Provide the (X, Y) coordinate of the cell's center where the given text is located.  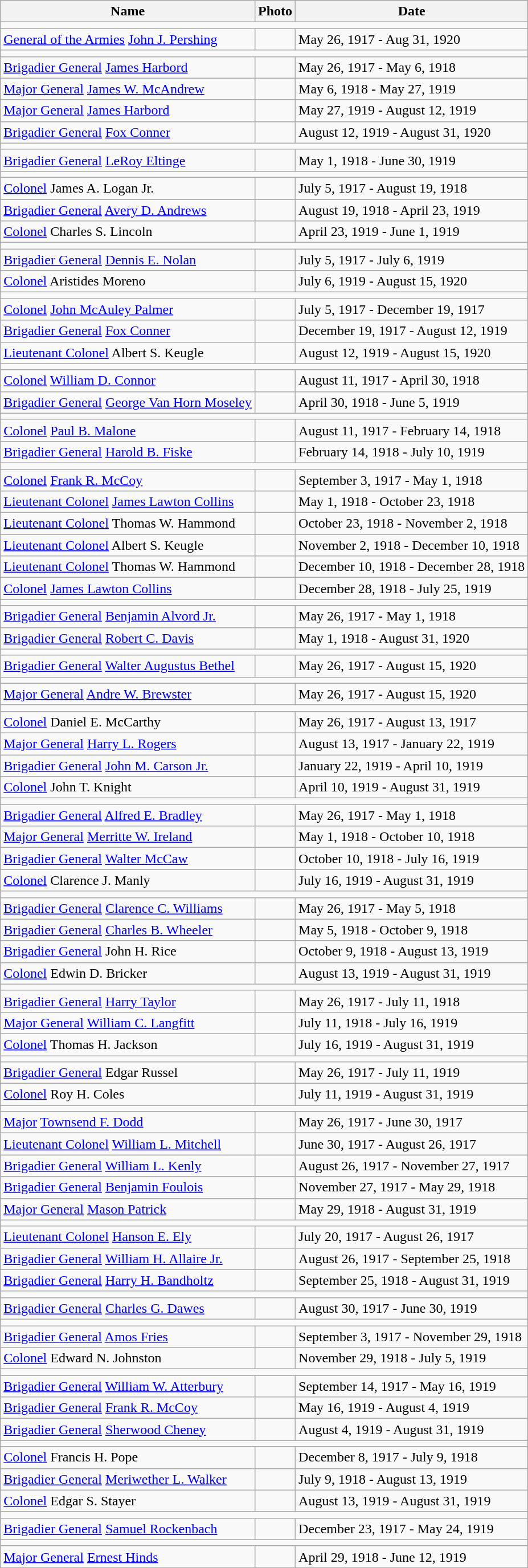
August 11, 1917 - April 30, 1918 (412, 381)
Colonel Francis H. Pope (128, 1457)
Brigadier General Sherwood Cheney (128, 1430)
Lieutenant Colonel James Lawton Collins (128, 502)
December 19, 1917 - August 12, 1919 (412, 331)
October 9, 1918 - August 13, 1919 (412, 952)
Colonel Edward N. Johnston (128, 1358)
Colonel Aristides Moreno (128, 281)
Photo (275, 11)
May 5, 1918 - October 9, 1918 (412, 930)
December 23, 1917 - May 24, 1919 (412, 1529)
October 10, 1918 - July 16, 1919 (412, 859)
Brigadier General Walter Augustus Bethel (128, 666)
Colonel John T. Knight (128, 787)
May 1, 1918 - June 30, 1919 (412, 160)
Name (128, 11)
Colonel Charles S. Lincoln (128, 232)
Brigadier General Avery D. Andrews (128, 210)
May 26, 1917 - Aug 31, 1920 (412, 39)
October 23, 1918 - November 2, 1918 (412, 524)
September 3, 1917 - November 29, 1918 (412, 1336)
Major General Ernest Hinds (128, 1557)
Brigadier General John H. Rice (128, 952)
Colonel Frank R. McCoy (128, 480)
August 12, 1919 - August 15, 1920 (412, 353)
May 1, 1918 - August 31, 1920 (412, 638)
Brigadier General George Van Horn Moseley (128, 402)
May 6, 1918 - May 27, 1919 (412, 89)
General of the Armies John J. Pershing (128, 39)
Major General William C. Langfitt (128, 1023)
Brigadier General Dennis E. Nolan (128, 260)
Brigadier General William L. Kenly (128, 1166)
Brigadier General Amos Fries (128, 1336)
January 22, 1919 - April 10, 1919 (412, 765)
Colonel Thomas H. Jackson (128, 1044)
Colonel Roy H. Coles (128, 1095)
Colonel William D. Connor (128, 381)
April 30, 1918 - June 5, 1919 (412, 402)
Major General Mason Patrick (128, 1209)
July 6, 1919 - August 15, 1920 (412, 281)
Brigadier General James Harbord (128, 67)
August 12, 1919 - August 31, 1920 (412, 132)
July 11, 1918 - July 16, 1919 (412, 1023)
Brigadier General Benjamin Foulois (128, 1187)
August 13, 1917 - January 22, 1919 (412, 744)
July 9, 1918 - August 13, 1919 (412, 1479)
Brigadier General William W. Atterbury (128, 1386)
Brigadier General Frank R. McCoy (128, 1408)
April 23, 1919 - June 1, 1919 (412, 232)
Colonel Edgar S. Stayer (128, 1501)
May 26, 1917 - May 5, 1918 (412, 908)
Colonel Clarence J. Manly (128, 880)
July 5, 1917 - August 19, 1918 (412, 188)
July 11, 1919 - August 31, 1919 (412, 1095)
May 26, 1917 - May 6, 1918 (412, 67)
November 2, 1918 - December 10, 1918 (412, 545)
Brigadier General John M. Carson Jr. (128, 765)
May 29, 1918 - August 31, 1919 (412, 1209)
Brigadier General Benjamin Alvord Jr. (128, 616)
May 26, 1917 - July 11, 1919 (412, 1073)
July 20, 1917 - August 26, 1917 (412, 1237)
Colonel James Lawton Collins (128, 589)
November 29, 1918 - July 5, 1919 (412, 1358)
Major Townsend F. Dodd (128, 1122)
December 28, 1918 - July 25, 1919 (412, 589)
May 26, 1917 - August 13, 1917 (412, 722)
December 8, 1917 - July 9, 1918 (412, 1457)
Brigadier General Samuel Rockenbach (128, 1529)
August 26, 1917 - November 27, 1917 (412, 1166)
April 29, 1918 - June 12, 1919 (412, 1557)
November 27, 1917 - May 29, 1918 (412, 1187)
Brigadier General Charles B. Wheeler (128, 930)
August 4, 1919 - August 31, 1919 (412, 1430)
Brigadier General Charles G. Dawes (128, 1308)
May 16, 1919 - August 4, 1919 (412, 1408)
September 14, 1917 - May 16, 1919 (412, 1386)
Brigadier General Harry Taylor (128, 1001)
Major General James W. McAndrew (128, 89)
May 26, 1917 - June 30, 1917 (412, 1122)
Major General Andre W. Brewster (128, 694)
Lieutenant Colonel Hanson E. Ely (128, 1237)
September 3, 1917 - May 1, 1918 (412, 480)
Colonel Edwin D. Bricker (128, 973)
Brigadier General Harold B. Fiske (128, 452)
May 1, 1918 - October 10, 1918 (412, 837)
Brigadier General Alfred E. Bradley (128, 815)
July 5, 1917 - December 19, 1917 (412, 309)
Brigadier General Clarence C. Williams (128, 908)
Colonel James A. Logan Jr. (128, 188)
Colonel John McAuley Palmer (128, 309)
September 25, 1918 - August 31, 1919 (412, 1280)
Major General Merritte W. Ireland (128, 837)
August 26, 1917 - September 25, 1918 (412, 1259)
April 10, 1919 - August 31, 1919 (412, 787)
Brigadier General William H. Allaire Jr. (128, 1259)
August 11, 1917 - February 14, 1918 (412, 430)
May 1, 1918 - October 23, 1918 (412, 502)
Brigadier General Edgar Russel (128, 1073)
Brigadier General LeRoy Eltinge (128, 160)
July 5, 1917 - July 6, 1919 (412, 260)
August 19, 1918 - April 23, 1919 (412, 210)
Brigadier General Walter McCaw (128, 859)
Lieutenant Colonel William L. Mitchell (128, 1144)
August 30, 1917 - June 30, 1919 (412, 1308)
May 26, 1917 - July 11, 1918 (412, 1001)
Colonel Daniel E. McCarthy (128, 722)
Colonel Paul B. Malone (128, 430)
December 10, 1918 - December 28, 1918 (412, 567)
June 30, 1917 - August 26, 1917 (412, 1144)
Brigadier General Harry H. Bandholtz (128, 1280)
Brigadier General Robert C. Davis (128, 638)
May 27, 1919 - August 12, 1919 (412, 111)
February 14, 1918 - July 10, 1919 (412, 452)
Brigadier General Meriwether L. Walker (128, 1479)
Date (412, 11)
Major General James Harbord (128, 111)
Major General Harry L. Rogers (128, 744)
